Determine the [X, Y] coordinate at the center of the cell enclosing the given text.  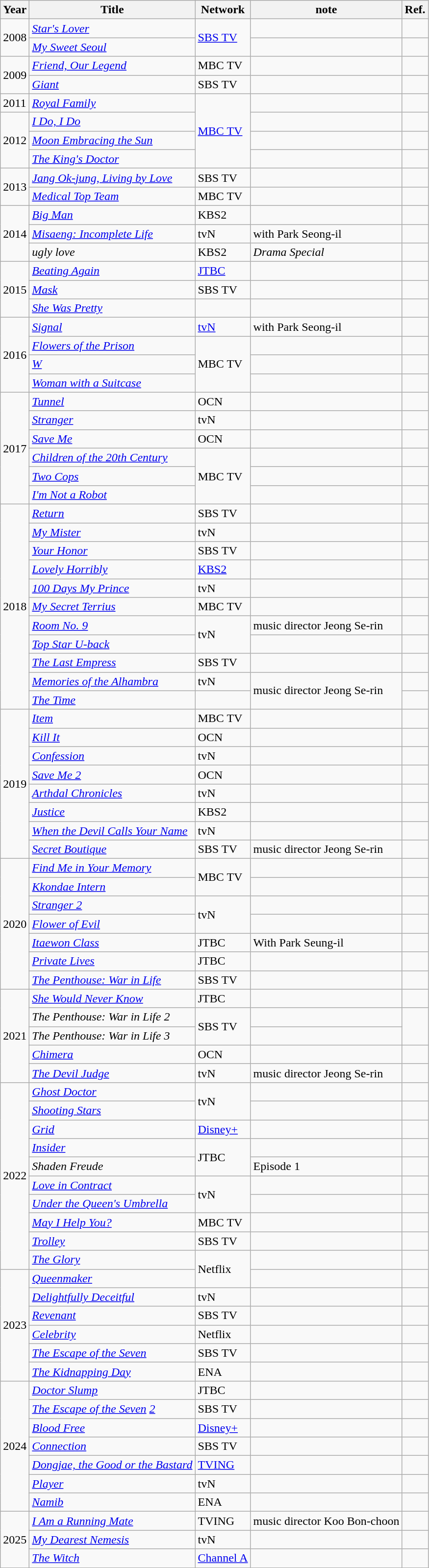
2012 [15, 140]
Celebrity [112, 1334]
The Escape of the Seven [112, 1353]
Beating Again [112, 271]
Misaeng: Incomplete Life [112, 234]
2015 [15, 290]
Itaewon Class [112, 943]
Stranger [112, 420]
2011 [15, 103]
My Secret Terrius [112, 607]
W [112, 364]
2017 [15, 448]
Blood Free [112, 1428]
Memories of the Alhambra [112, 681]
Dongjae, the Good or the Bastard [112, 1465]
2020 [15, 924]
ugly love [112, 252]
Ref. [415, 10]
Two Cops [112, 476]
2009 [15, 75]
2021 [15, 1036]
Chimera [112, 1054]
Children of the 20th Century [112, 457]
Doctor Slump [112, 1390]
Find Me in Your Memory [112, 868]
2016 [15, 355]
Justice [112, 812]
Channel A [223, 1558]
The Penthouse: War in Life 2 [112, 1017]
Insider [112, 1148]
The Last Empress [112, 663]
Delightfully Deceitful [112, 1297]
Drama Special [327, 252]
Player [112, 1484]
The Kidnapping Day [112, 1371]
note [327, 10]
Star's Lover [112, 28]
Revenant [112, 1316]
Room No. 9 [112, 625]
My Dearest Nemesis [112, 1540]
The Devil Judge [112, 1073]
Save Me [112, 439]
Your Honor [112, 551]
Flower of Evil [112, 924]
Ghost Doctor [112, 1092]
Big Man [112, 215]
My Sweet Seoul [112, 47]
The Time [112, 700]
music director Koo Bon-choon [327, 1521]
Royal Family [112, 103]
She Was Pretty [112, 308]
Top Star U-back [112, 644]
I'm Not a Robot [112, 495]
2018 [15, 607]
The King's Doctor [112, 159]
Stranger 2 [112, 905]
Secret Boutique [112, 849]
Confession [112, 756]
Private Lives [112, 961]
She Would Never Know [112, 998]
Title [112, 10]
Episode 1 [327, 1167]
Giant [112, 84]
Lovely Horribly [112, 570]
Medical Top Team [112, 196]
Under the Queen's Umbrella [112, 1204]
When the Devil Calls Your Name [112, 831]
2019 [15, 784]
I Am a Running Mate [112, 1521]
Queenmaker [112, 1278]
Flowers of the Prison [112, 346]
Kkondae Intern [112, 887]
The Penthouse: War in Life [112, 980]
Grid [112, 1129]
2022 [15, 1175]
Mask [112, 290]
The Witch [112, 1558]
Return [112, 513]
2023 [15, 1325]
Shaden Freude [112, 1167]
Trolley [112, 1241]
Moon Embracing the Sun [112, 140]
100 Days My Prince [112, 588]
Love in Contract [112, 1185]
Woman with a Suitcase [112, 383]
Network [223, 10]
Signal [112, 327]
Connection [112, 1446]
2008 [15, 38]
Shooting Stars [112, 1110]
Item [112, 719]
My Mister [112, 532]
May I Help You? [112, 1222]
I Do, I Do [112, 122]
Tunnel [112, 401]
Arthdal Chronicles [112, 793]
Friend, Our Legend [112, 66]
Namib [112, 1502]
The Glory [112, 1260]
2014 [15, 233]
Jang Ok-jung, Living by Love [112, 177]
Kill It [112, 737]
With Park Seung-il [327, 943]
2025 [15, 1540]
Save Me 2 [112, 774]
2024 [15, 1446]
2013 [15, 187]
The Penthouse: War in Life 3 [112, 1036]
Year [15, 10]
The Escape of the Seven 2 [112, 1409]
